Provide the [X, Y] coordinate of the cell's center where the given text is located.  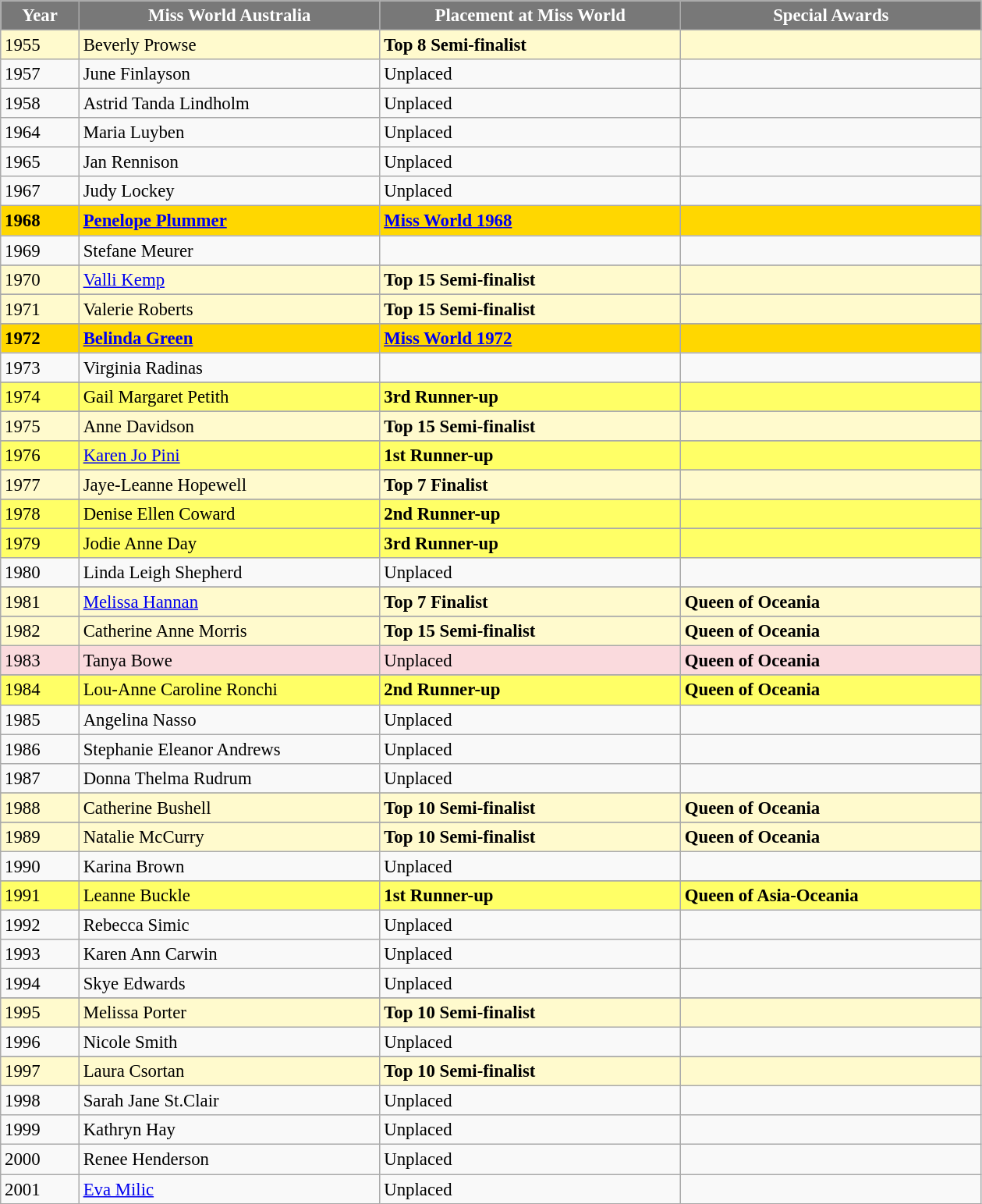
Lou-Anne Caroline Ronchi [229, 691]
1972 [41, 338]
1988 [41, 808]
Virginia Radinas [229, 368]
Placement at Miss World [530, 16]
1991 [41, 896]
1998 [41, 1101]
1993 [41, 954]
Linda Leigh Shepherd [229, 573]
Laura Csortan [229, 1071]
Queen of Asia-Oceania [831, 896]
Miss World 1968 [530, 221]
1974 [41, 397]
1973 [41, 368]
Miss World 1972 [530, 338]
Judy Lockey [229, 191]
1970 [41, 279]
Jaye-Leanne Hopewell [229, 485]
Belinda Green [229, 338]
Leanne Buckle [229, 896]
1984 [41, 691]
1955 [41, 45]
Kathryn Hay [229, 1131]
Eva Milic [229, 1189]
1968 [41, 221]
Natalie McCurry [229, 837]
Rebecca Simic [229, 925]
1994 [41, 984]
Miss World Australia [229, 16]
1964 [41, 133]
Jodie Anne Day [229, 544]
Sarah Jane St.Clair [229, 1101]
Special Awards [831, 16]
2001 [41, 1189]
1989 [41, 837]
Stephanie Eleanor Andrews [229, 749]
Maria Luyben [229, 133]
1986 [41, 749]
1971 [41, 309]
Penelope Plummer [229, 221]
Catherine Bushell [229, 808]
Astrid Tanda Lindholm [229, 104]
Valerie Roberts [229, 309]
Jan Rennison [229, 162]
1969 [41, 250]
Stefane Meurer [229, 250]
Catherine Anne Morris [229, 631]
Tanya Bowe [229, 661]
June Finlayson [229, 74]
Nicole Smith [229, 1042]
Angelina Nasso [229, 719]
1976 [41, 456]
1995 [41, 1013]
1981 [41, 602]
Top 8 Semi-finalist [530, 45]
Karen Jo Pini [229, 456]
1982 [41, 631]
1996 [41, 1042]
Donna Thelma Rudrum [229, 778]
Skye Edwards [229, 984]
Year [41, 16]
1977 [41, 485]
Valli Kemp [229, 279]
Melissa Porter [229, 1013]
1967 [41, 191]
Renee Henderson [229, 1160]
1965 [41, 162]
Melissa Hannan [229, 602]
1990 [41, 866]
1992 [41, 925]
Karen Ann Carwin [229, 954]
2000 [41, 1160]
1957 [41, 74]
1958 [41, 104]
1985 [41, 719]
Denise Ellen Coward [229, 514]
1979 [41, 544]
Beverly Prowse [229, 45]
1997 [41, 1071]
1980 [41, 573]
1983 [41, 661]
Karina Brown [229, 866]
Anne Davidson [229, 426]
1978 [41, 514]
1987 [41, 778]
Gail Margaret Petith [229, 397]
1975 [41, 426]
1999 [41, 1131]
